Output the (X, Y) coordinate of the center of the cell containing the given text.  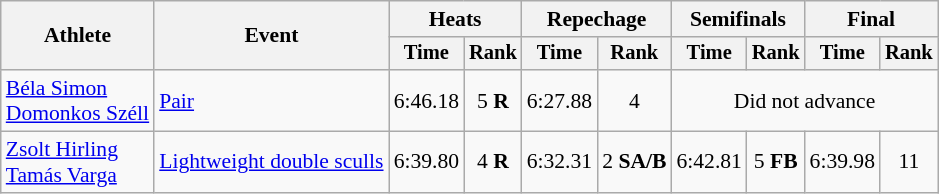
Semifinals (738, 19)
Final (872, 19)
2 SA/B (634, 162)
Zsolt HirlingTamás Varga (78, 162)
5 FB (776, 162)
Heats (456, 19)
5 R (493, 100)
4 (634, 100)
6:39.80 (426, 162)
Lightweight double sculls (271, 162)
6:27.88 (560, 100)
Pair (271, 100)
6:46.18 (426, 100)
11 (909, 162)
Did not advance (804, 100)
Event (271, 36)
6:39.98 (842, 162)
6:32.31 (560, 162)
6:42.81 (708, 162)
Athlete (78, 36)
4 R (493, 162)
Béla SimonDomonkos Széll (78, 100)
Repechage (597, 19)
